Determine the [x, y] coordinate at the center of the cell enclosing the given text.  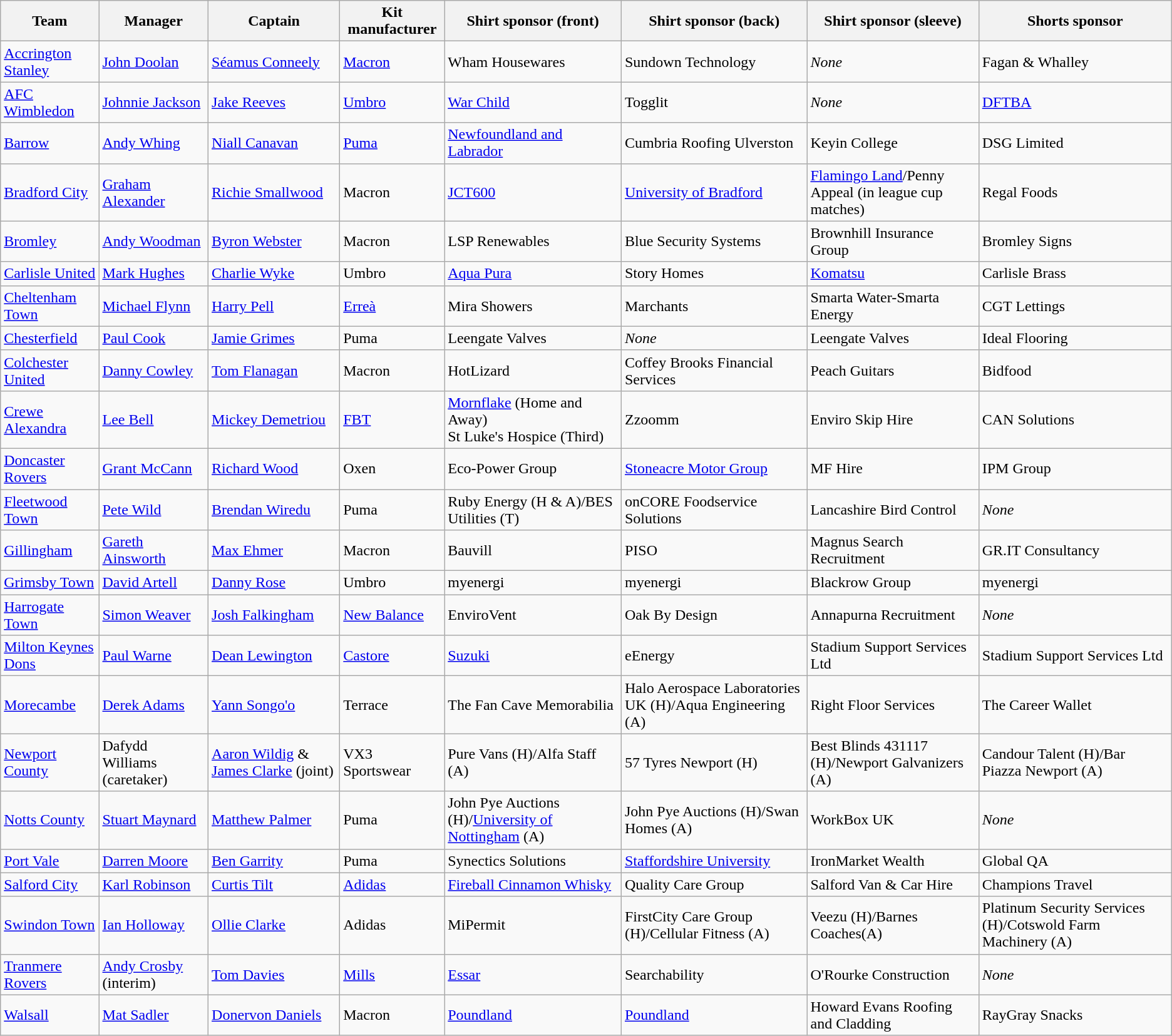
Keyin College [893, 143]
Dafydd Williams (caretaker) [154, 762]
Terrace [392, 705]
Wham Housewares [533, 61]
Niall Canavan [274, 143]
Johnnie Jackson [154, 103]
John Doolan [154, 61]
Colchester United [50, 371]
IronMarket Wealth [893, 861]
Simon Weaver [154, 615]
Peach Guitars [893, 371]
Kit manufacturer [392, 21]
Bauvill [533, 551]
Mark Hughes [154, 274]
GR.IT Consultancy [1075, 551]
Bidfood [1075, 371]
Danny Rose [274, 583]
Andy Crosby (interim) [154, 974]
DFTBA [1075, 103]
Togglit [714, 103]
New Balance [392, 615]
Newfoundland and Labrador [533, 143]
Best Blinds 431117 (H)/Newport Galvanizers (A) [893, 762]
Carlisle Brass [1075, 274]
Brownhill Insurance Group [893, 242]
Pete Wild [154, 510]
Marchants [714, 305]
FirstCity Care Group (H)/Cellular Fitness (A) [714, 925]
Andy Woodman [154, 242]
Howard Evans Roofing and Cladding [893, 1015]
Brendan Wiredu [274, 510]
MF Hire [893, 468]
JCT600 [533, 192]
Oak By Design [714, 615]
Byron Webster [274, 242]
Doncaster Rovers [50, 468]
Charlie Wyke [274, 274]
Yann Songo'o [274, 705]
Notts County [50, 820]
Tom Davies [274, 974]
Bromley Signs [1075, 242]
Essar [533, 974]
Synectics Solutions [533, 861]
CAN Solutions [1075, 419]
Manager [154, 21]
Chesterfield [50, 338]
Smarta Water-Smarta Energy [893, 305]
The Fan Cave Memorabilia [533, 705]
Paul Cook [154, 338]
Mills [392, 974]
Donervon Daniels [274, 1015]
Swindon Town [50, 925]
Séamus Conneely [274, 61]
Magnus Search Recruitment [893, 551]
CGT Lettings [1075, 305]
Zzoomm [714, 419]
Blue Security Systems [714, 242]
Eco-Power Group [533, 468]
Andy Whing [154, 143]
Port Vale [50, 861]
Max Ehmer [274, 551]
Paul Warne [154, 656]
Shirt sponsor (sleeve) [893, 21]
Matthew Palmer [274, 820]
Regal Foods [1075, 192]
Gareth Ainsworth [154, 551]
Right Floor Services [893, 705]
Harrogate Town [50, 615]
Ben Garrity [274, 861]
The Career Wallet [1075, 705]
Stuart Maynard [154, 820]
Tranmere Rovers [50, 974]
IPM Group [1075, 468]
Karl Robinson [154, 885]
Coffey Brooks Financial Services [714, 371]
Accrington Stanley [50, 61]
Ollie Clarke [274, 925]
Jamie Grimes [274, 338]
Salford Van & Car Hire [893, 885]
EnviroVent [533, 615]
John Pye Auctions (H)/Swan Homes (A) [714, 820]
Fleetwood Town [50, 510]
Shorts sponsor [1075, 21]
Aaron Wildig & James Clarke (joint) [274, 762]
Carlisle United [50, 274]
Cumbria Roofing Ulverston [714, 143]
onCORE Foodservice Solutions [714, 510]
Jake Reeves [274, 103]
Lee Bell [154, 419]
Searchability [714, 974]
DSG Limited [1075, 143]
Bradford City [50, 192]
Cheltenham Town [50, 305]
Quality Care Group [714, 885]
O'Rourke Construction [893, 974]
Fagan & Whalley [1075, 61]
Grant McCann [154, 468]
Tom Flanagan [274, 371]
Walsall [50, 1015]
HotLizard [533, 371]
Ian Holloway [154, 925]
Harry Pell [274, 305]
WorkBox UK [893, 820]
Bromley [50, 242]
Candour Talent (H)/Bar Piazza Newport (A) [1075, 762]
Michael Flynn [154, 305]
Captain [274, 21]
Darren Moore [154, 861]
PISO [714, 551]
Stoneacre Motor Group [714, 468]
Gillingham [50, 551]
Lancashire Bird Control [893, 510]
Shirt sponsor (front) [533, 21]
Platinum Security Services (H)/Cotswold Farm Machinery (A) [1075, 925]
RayGray Snacks [1075, 1015]
AFC Wimbledon [50, 103]
Oxen [392, 468]
John Pye Auctions (H)/University of Nottingham (A) [533, 820]
Shirt sponsor (back) [714, 21]
Curtis Tilt [274, 885]
Flamingo Land/Penny Appeal (in league cup matches) [893, 192]
Story Homes [714, 274]
Team [50, 21]
Sundown Technology [714, 61]
Dean Lewington [274, 656]
Fireball Cinnamon Whisky [533, 885]
Danny Cowley [154, 371]
Ideal Flooring [1075, 338]
David Artell [154, 583]
Blackrow Group [893, 583]
VX3 Sportswear [392, 762]
Komatsu [893, 274]
Barrow [50, 143]
Josh Falkingham [274, 615]
Halo Aerospace Laboratories UK (H)/Aqua Engineering (A) [714, 705]
MiPermit [533, 925]
Graham Alexander [154, 192]
57 Tyres Newport (H) [714, 762]
Newport County [50, 762]
Aqua Pura [533, 274]
Suzuki [533, 656]
Mat Sadler [154, 1015]
Erreà [392, 305]
Veezu (H)/Barnes Coaches(A) [893, 925]
Global QA [1075, 861]
University of Bradford [714, 192]
Castore [392, 656]
War Child [533, 103]
Staffordshire University [714, 861]
Morecambe [50, 705]
Salford City [50, 885]
Richard Wood [274, 468]
Richie Smallwood [274, 192]
LSP Renewables [533, 242]
Annapurna Recruitment [893, 615]
Enviro Skip Hire [893, 419]
Mickey Demetriou [274, 419]
eEnergy [714, 656]
Mornflake (Home and Away)St Luke's Hospice (Third) [533, 419]
Grimsby Town [50, 583]
Milton Keynes Dons [50, 656]
Ruby Energy (H & A)/BES Utilities (T) [533, 510]
Pure Vans (H)/Alfa Staff (A) [533, 762]
Derek Adams [154, 705]
Champions Travel [1075, 885]
FBT [392, 419]
Crewe Alexandra [50, 419]
Mira Showers [533, 305]
